Output the (x, y) coordinate of the center of the cell containing the given text.  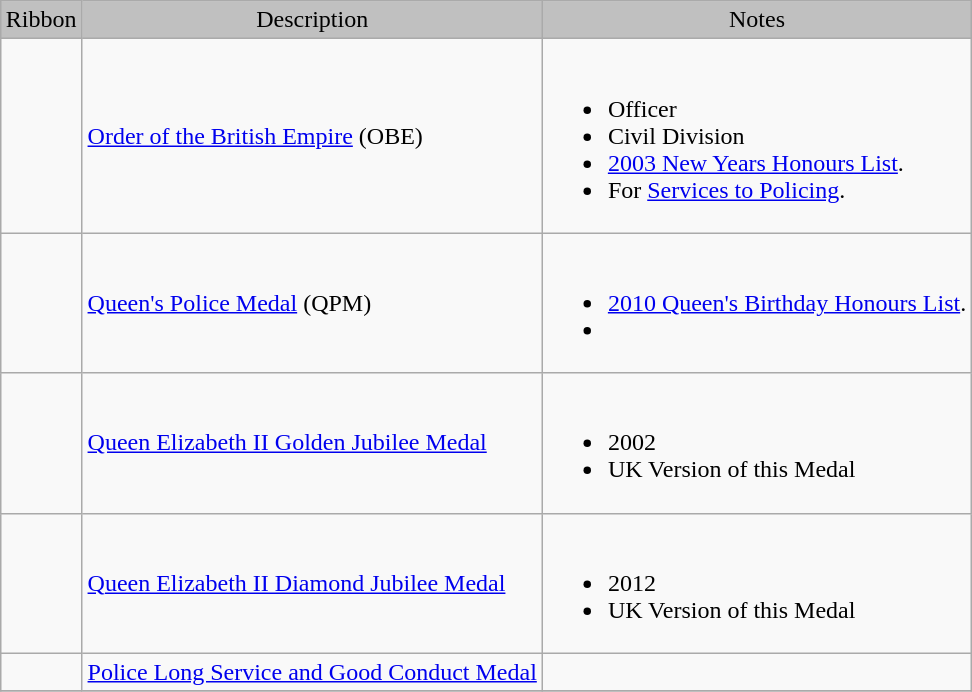
Ribbon (41, 20)
OfficerCivil Division2003 New Years Honours List.For Services to Policing. (756, 136)
Police Long Service and Good Conduct Medal (312, 672)
Queen Elizabeth II Golden Jubilee Medal (312, 443)
Description (312, 20)
Notes (756, 20)
2012UK Version of this Medal (756, 583)
Order of the British Empire (OBE) (312, 136)
2002UK Version of this Medal (756, 443)
Queen's Police Medal (QPM) (312, 303)
2010 Queen's Birthday Honours List. (756, 303)
Queen Elizabeth II Diamond Jubilee Medal (312, 583)
